Pinpoint the cell where the given text exists, returning its [x, y] midpoint coordinate. 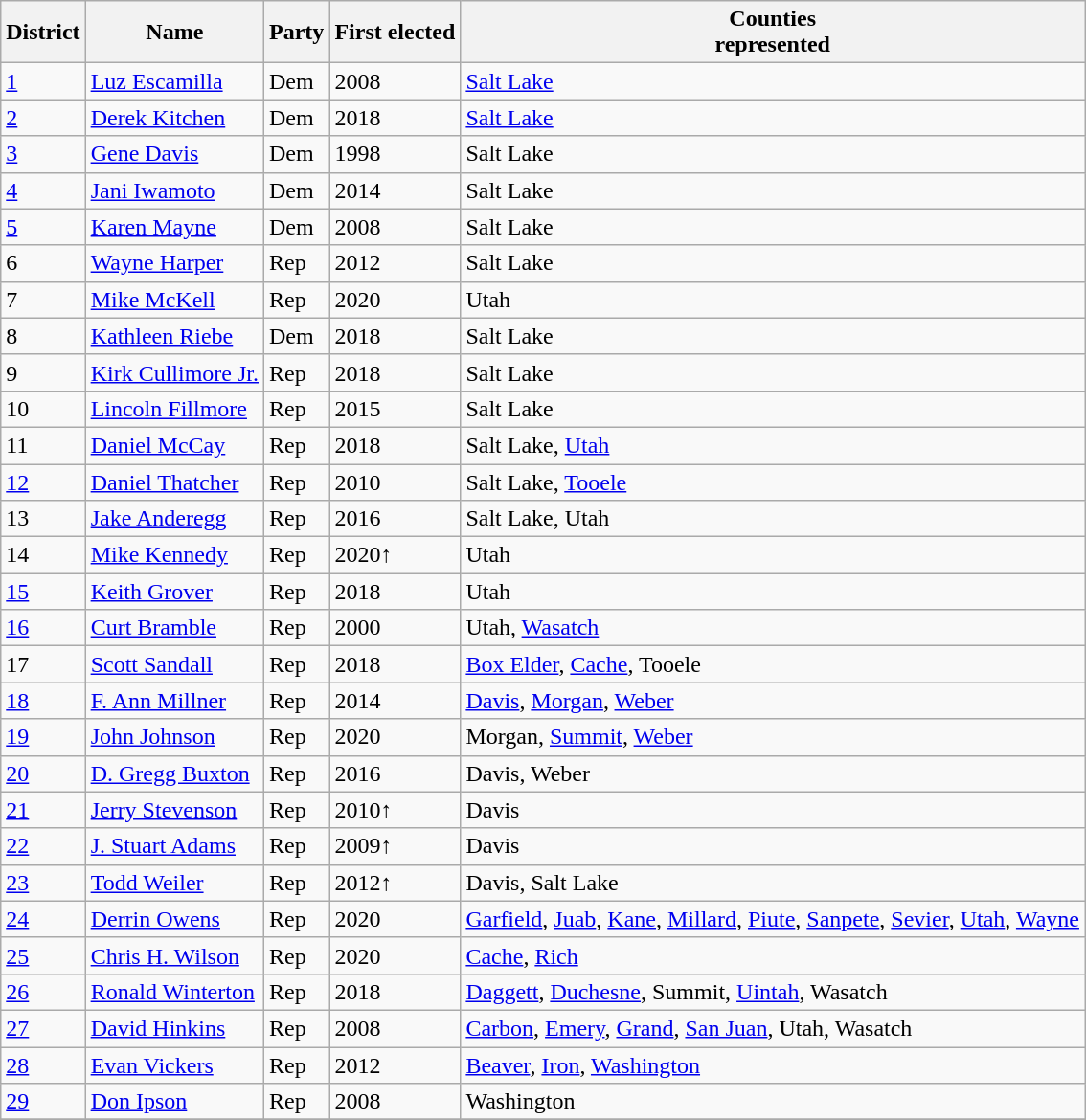
Gene Davis [174, 154]
Jerry Stevenson [174, 810]
Jani Iwamoto [174, 190]
Daniel McCay [174, 445]
Todd Weiler [174, 883]
7 [43, 300]
First elected [395, 33]
District [43, 33]
24 [43, 919]
3 [43, 154]
2015 [395, 409]
9 [43, 372]
6 [43, 263]
Ronald Winterton [174, 992]
Daniel Thatcher [174, 482]
Countiesrepresented [773, 33]
13 [43, 519]
Luz Escamilla [174, 81]
Party [297, 33]
23 [43, 883]
Daggett, Duchesne, Summit, Uintah, Wasatch [773, 992]
Scott Sandall [174, 664]
Davis, Salt Lake [773, 883]
John Johnson [174, 737]
Salt Lake, Tooele [773, 482]
Keith Grover [174, 592]
Derrin Owens [174, 919]
26 [43, 992]
17 [43, 664]
2009↑ [395, 846]
4 [43, 190]
Mike McKell [174, 300]
27 [43, 1028]
Kirk Cullimore Jr. [174, 372]
15 [43, 592]
Jake Anderegg [174, 519]
16 [43, 628]
25 [43, 955]
Chris H. Wilson [174, 955]
28 [43, 1065]
22 [43, 846]
2010↑ [395, 810]
2020↑ [395, 555]
Curt Bramble [174, 628]
Davis, Morgan, Weber [773, 701]
Davis, Weber [773, 773]
F. Ann Millner [174, 701]
19 [43, 737]
18 [43, 701]
Kathleen Riebe [174, 336]
Box Elder, Cache, Tooele [773, 664]
21 [43, 810]
2000 [395, 628]
Cache, Rich [773, 955]
20 [43, 773]
Karen Mayne [174, 227]
Don Ipson [174, 1102]
29 [43, 1102]
2 [43, 118]
Utah, Wasatch [773, 628]
D. Gregg Buxton [174, 773]
Lincoln Fillmore [174, 409]
14 [43, 555]
2012↑ [395, 883]
Mike Kennedy [174, 555]
Name [174, 33]
Wayne Harper [174, 263]
5 [43, 227]
1 [43, 81]
Derek Kitchen [174, 118]
J. Stuart Adams [174, 846]
Beaver, Iron, Washington [773, 1065]
10 [43, 409]
11 [43, 445]
8 [43, 336]
Garfield, Juab, Kane, Millard, Piute, Sanpete, Sevier, Utah, Wayne [773, 919]
David Hinkins [174, 1028]
2010 [395, 482]
1998 [395, 154]
Carbon, Emery, Grand, San Juan, Utah, Wasatch [773, 1028]
Washington [773, 1102]
Morgan, Summit, Weber [773, 737]
Evan Vickers [174, 1065]
12 [43, 482]
